Detect which cell encompasses the target text, then output its [x, y] center coordinate. 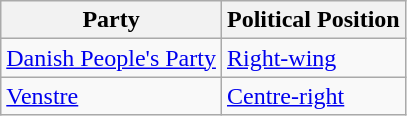
Political Position [313, 20]
Venstre [112, 96]
Party [112, 20]
Centre-right [313, 96]
Danish People's Party [112, 58]
Right-wing [313, 58]
